Locate the cell with the specified text and output its [x, y] center coordinate. 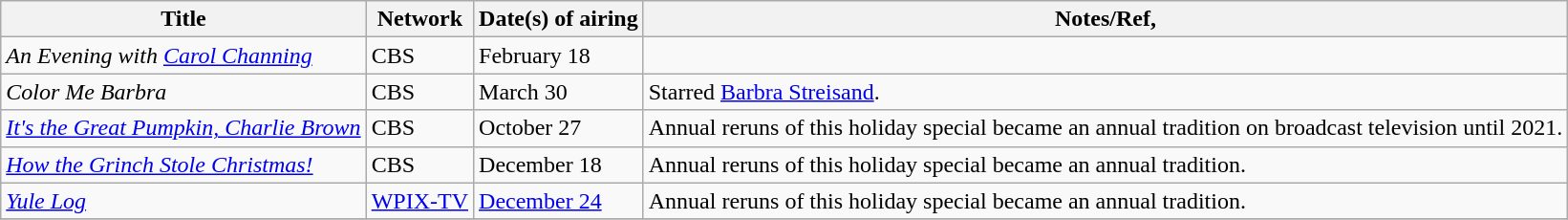
It's the Great Pumpkin, Charlie Brown [183, 128]
WPIX-TV [419, 201]
December 18 [559, 165]
Network [419, 19]
March 30 [559, 92]
December 24 [559, 201]
Color Me Barbra [183, 92]
An Evening with Carol Channing [183, 55]
Annual reruns of this holiday special became an annual tradition on broadcast television until 2021. [1105, 128]
February 18 [559, 55]
How the Grinch Stole Christmas! [183, 165]
Date(s) of airing [559, 19]
Title [183, 19]
October 27 [559, 128]
Starred Barbra Streisand. [1105, 92]
Yule Log [183, 201]
Notes/Ref, [1105, 19]
